Capture the cell that displays the provided text and extract its (x, y) central coordinate. 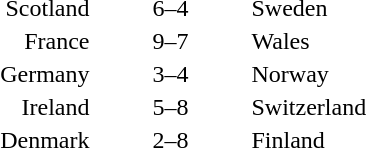
5–8 (170, 107)
3–4 (170, 74)
9–7 (170, 41)
